Determine the (X, Y) coordinate at the center of the cell enclosing the given text.  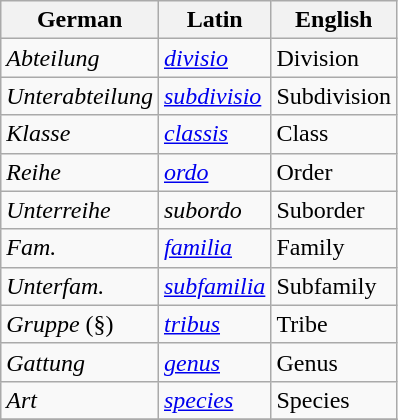
Unterreihe (80, 210)
Art (80, 400)
classis (214, 134)
Subdivision (334, 96)
German (80, 20)
Gruppe (§) (80, 324)
Genus (334, 362)
Fam. (80, 248)
English (334, 20)
familia (214, 248)
subdivisio (214, 96)
ordo (214, 172)
divisio (214, 58)
Family (334, 248)
Abteilung (80, 58)
Reihe (80, 172)
Latin (214, 20)
Subfamily (334, 286)
Klasse (80, 134)
genus (214, 362)
Division (334, 58)
Gattung (80, 362)
subfamilia (214, 286)
Unterfam. (80, 286)
Species (334, 400)
Class (334, 134)
species (214, 400)
Suborder (334, 210)
Unterabteilung (80, 96)
Tribe (334, 324)
subordo (214, 210)
Order (334, 172)
tribus (214, 324)
